Provide the (x, y) coordinate of the cell's center where the given text is located.  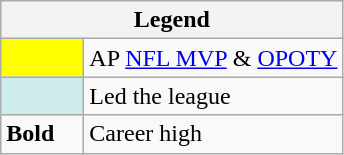
Career high (214, 134)
Legend (172, 20)
Bold (42, 134)
Led the league (214, 96)
AP NFL MVP & OPOTY (214, 58)
